Capture the cell that displays the provided text and extract its [X, Y] central coordinate. 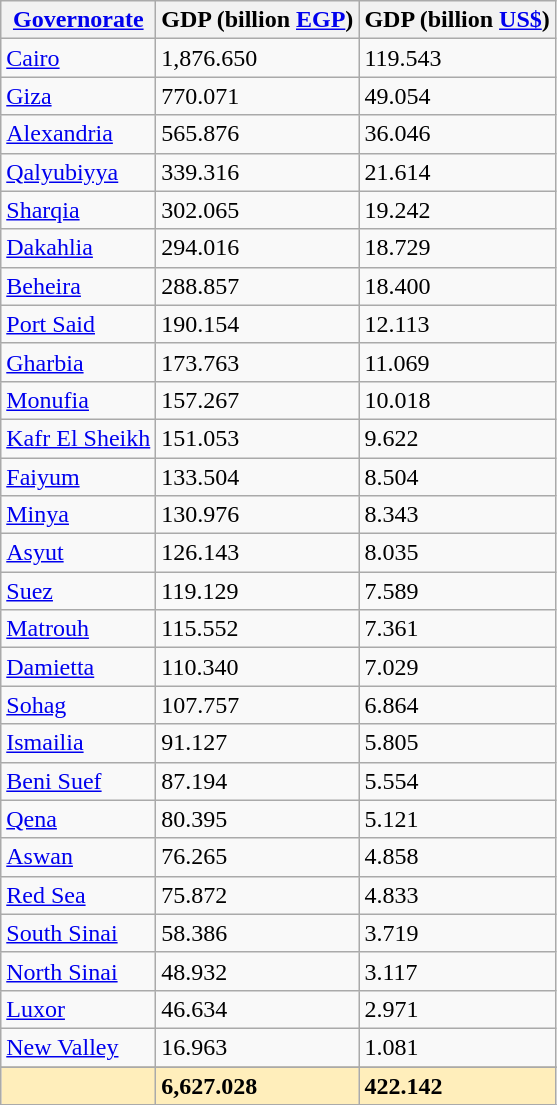
565.876 [258, 134]
New Valley [78, 1047]
GDP (billion EGP) [258, 20]
110.340 [258, 667]
Suez [78, 591]
Sohag [78, 705]
151.053 [258, 438]
Ismailia [78, 743]
8.343 [457, 515]
5.805 [457, 743]
2.971 [457, 1009]
Cairo [78, 58]
Beni Suef [78, 781]
190.154 [258, 324]
422.142 [457, 1085]
Governorate [78, 20]
36.046 [457, 134]
10.018 [457, 400]
Dakahlia [78, 248]
Asyut [78, 553]
Faiyum [78, 477]
Matrouh [78, 629]
75.872 [258, 895]
11.069 [457, 362]
339.316 [258, 172]
Port Said [78, 324]
Qalyubiyya [78, 172]
58.386 [258, 933]
119.543 [457, 58]
7.029 [457, 667]
Luxor [78, 1009]
115.552 [258, 629]
Monufia [78, 400]
8.504 [457, 477]
770.071 [258, 96]
Gharbia [78, 362]
46.634 [258, 1009]
6,627.028 [258, 1085]
Minya [78, 515]
18.400 [457, 286]
Aswan [78, 857]
Red Sea [78, 895]
21.614 [457, 172]
76.265 [258, 857]
173.763 [258, 362]
6.864 [457, 705]
157.267 [258, 400]
Giza [78, 96]
North Sinai [78, 971]
18.729 [457, 248]
48.932 [258, 971]
7.361 [457, 629]
4.833 [457, 895]
130.976 [258, 515]
1.081 [457, 1047]
Kafr El Sheikh [78, 438]
302.065 [258, 210]
4.858 [457, 857]
Qena [78, 819]
5.121 [457, 819]
12.113 [457, 324]
119.129 [258, 591]
294.016 [258, 248]
80.395 [258, 819]
288.857 [258, 286]
8.035 [457, 553]
Sharqia [78, 210]
107.757 [258, 705]
16.963 [258, 1047]
5.554 [457, 781]
126.143 [258, 553]
3.719 [457, 933]
9.622 [457, 438]
49.054 [457, 96]
7.589 [457, 591]
1,876.650 [258, 58]
133.504 [258, 477]
South Sinai [78, 933]
87.194 [258, 781]
3.117 [457, 971]
Beheira [78, 286]
19.242 [457, 210]
Damietta [78, 667]
91.127 [258, 743]
Alexandria [78, 134]
GDP (billion US$) [457, 20]
